Pinpoint the cell where the given text exists, returning its [x, y] midpoint coordinate. 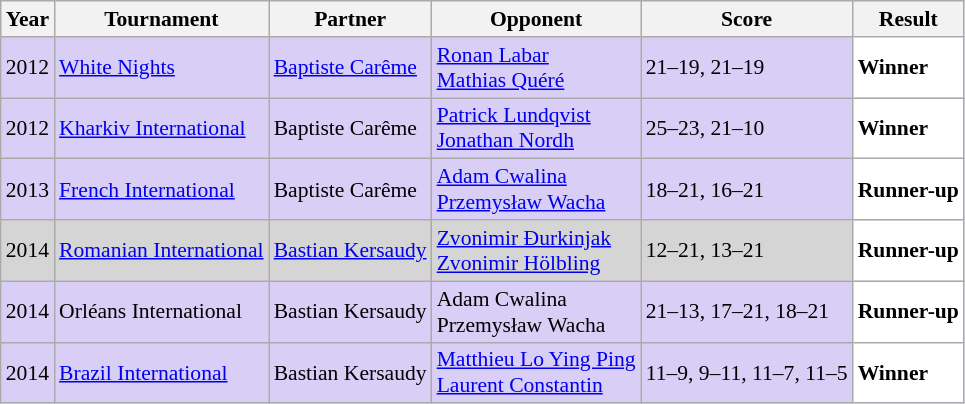
White Nights [162, 68]
Opponent [536, 19]
Ronan Labar Mathias Quéré [536, 68]
18–21, 16–21 [747, 190]
Score [747, 19]
Result [908, 19]
12–21, 13–21 [747, 250]
Romanian International [162, 250]
French International [162, 190]
21–13, 17–21, 18–21 [747, 312]
Year [28, 19]
11–9, 9–11, 11–7, 11–5 [747, 372]
Partner [350, 19]
Matthieu Lo Ying Ping Laurent Constantin [536, 372]
25–23, 21–10 [747, 128]
Tournament [162, 19]
Brazil International [162, 372]
2013 [28, 190]
Kharkiv International [162, 128]
Orléans International [162, 312]
Patrick Lundqvist Jonathan Nordh [536, 128]
21–19, 21–19 [747, 68]
Zvonimir Đurkinjak Zvonimir Hölbling [536, 250]
